Output the [X, Y] coordinate of the center of the cell containing the given text.  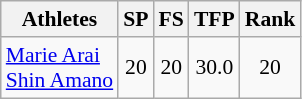
FS [172, 19]
Rank [270, 19]
SP [136, 19]
TFP [214, 19]
Athletes [60, 19]
30.0 [214, 68]
Marie AraiShin Amano [60, 68]
